Scan for the cell matching the given text and deliver its [x, y] coordinate at center. 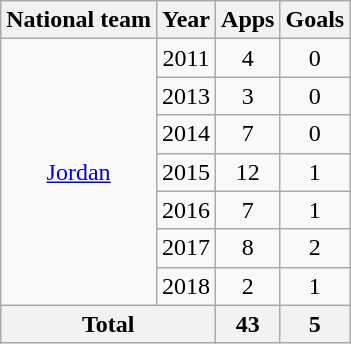
2015 [186, 172]
43 [248, 324]
2014 [186, 134]
12 [248, 172]
5 [315, 324]
2016 [186, 210]
2018 [186, 286]
3 [248, 96]
Total [108, 324]
Goals [315, 20]
Apps [248, 20]
2013 [186, 96]
2011 [186, 58]
8 [248, 248]
Jordan [79, 172]
Year [186, 20]
4 [248, 58]
2017 [186, 248]
National team [79, 20]
